Return [X, Y] of the center of cell containing provided text 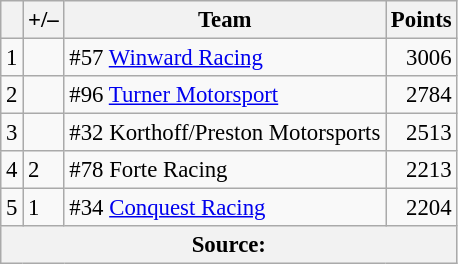
#78 Forte Racing [225, 170]
3 [12, 133]
Team [225, 20]
4 [12, 170]
3006 [422, 58]
#32 Korthoff/Preston Motorsports [225, 133]
5 [12, 208]
2204 [422, 208]
#57 Winward Racing [225, 58]
#96 Turner Motorsport [225, 95]
Source: [229, 245]
Points [422, 20]
2213 [422, 170]
#34 Conquest Racing [225, 208]
2513 [422, 133]
2784 [422, 95]
+/– [44, 20]
